From the cell containing the given text, extract its center point as [X, Y] coordinate. 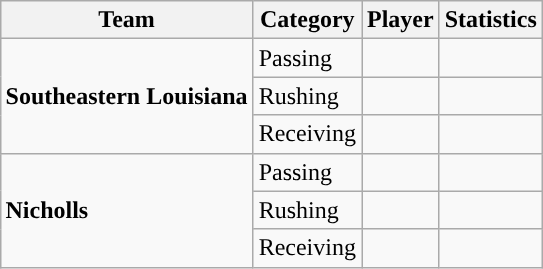
Nicholls [126, 210]
Statistics [490, 20]
Player [401, 20]
Team [126, 20]
Category [307, 20]
Southeastern Louisiana [126, 96]
